From the cell containing the given text, extract its center point as (x, y) coordinate. 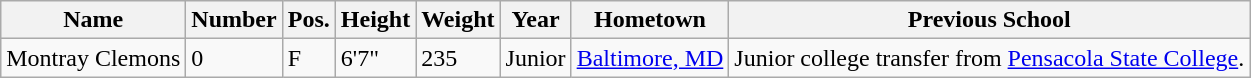
F (308, 58)
Hometown (650, 20)
0 (234, 58)
Junior (536, 58)
Baltimore, MD (650, 58)
Weight (458, 20)
Height (375, 20)
Name (94, 20)
Year (536, 20)
Montray Clemons (94, 58)
Number (234, 20)
Previous School (990, 20)
Pos. (308, 20)
235 (458, 58)
Junior college transfer from Pensacola State College. (990, 58)
6'7" (375, 58)
